Extract the (x, y) coordinate from the center of the cell holding the provided text.  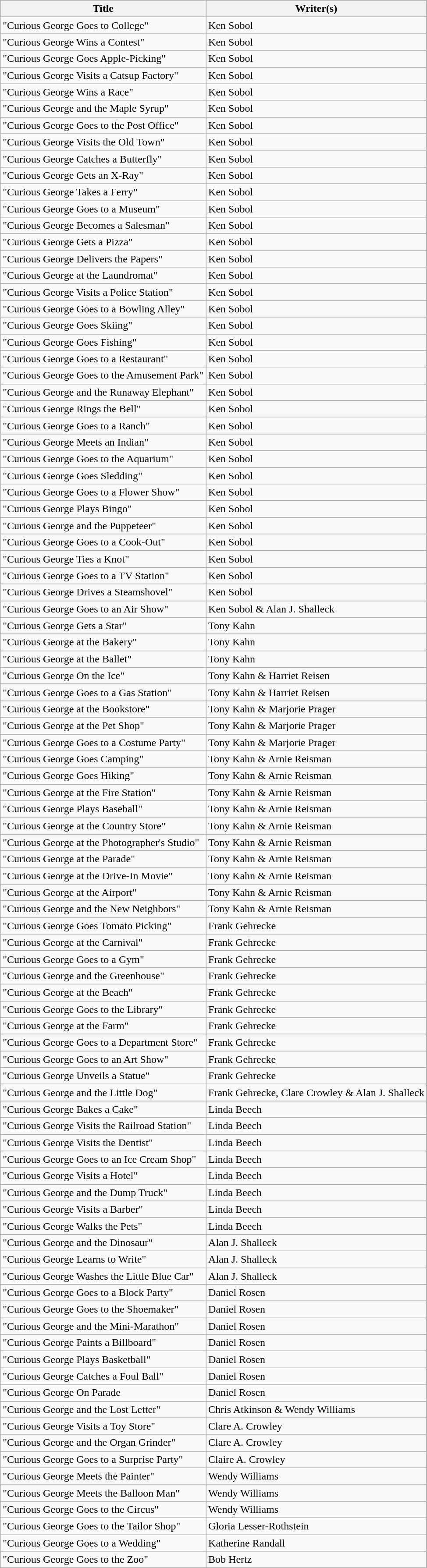
"Curious George at the Fire Station" (103, 793)
"Curious George Goes to a Costume Party" (103, 743)
"Curious George at the Parade" (103, 859)
"Curious George at the Beach" (103, 992)
"Curious George On the Ice" (103, 676)
"Curious George Gets a Star" (103, 626)
"Curious George at the Farm" (103, 1026)
Ken Sobol & Alan J. Shalleck (317, 609)
"Curious George Goes Skiing" (103, 326)
"Curious George Plays Bingo" (103, 509)
"Curious George Catches a Butterfly" (103, 159)
"Curious George Rings the Bell" (103, 409)
"Curious George Visits the Old Town" (103, 142)
"Curious George Goes to a Restaurant" (103, 359)
Gloria Lesser-Rothstein (317, 1526)
"Curious George Goes to a TV Station" (103, 576)
Title (103, 9)
"Curious George Goes Tomato Picking" (103, 926)
"Curious George Plays Baseball" (103, 809)
"Curious George Meets the Balloon Man" (103, 1493)
"Curious George Visits a Toy Store" (103, 1426)
"Curious George at the Photographer's Studio" (103, 842)
"Curious George Washes the Little Blue Car" (103, 1276)
"Curious George at the Ballet" (103, 659)
"Curious George Ties a Knot" (103, 559)
"Curious George Goes to an Art Show" (103, 1059)
"Curious George Visits a Catsup Factory" (103, 75)
"Curious George Goes to College" (103, 25)
"Curious George and the Runaway Elephant" (103, 392)
"Curious George Goes to a Surprise Party" (103, 1459)
"Curious George Drives a Steamshovel" (103, 592)
"Curious George Goes to a Gym" (103, 959)
"Curious George Goes to an Air Show" (103, 609)
"Curious George and the Dinosaur" (103, 1242)
"Curious George Wins a Contest" (103, 42)
"Curious George and the Organ Grinder" (103, 1443)
"Curious George at the Carnival" (103, 942)
"Curious George Goes to the Circus" (103, 1509)
"Curious George Catches a Foul Ball" (103, 1376)
"Curious George Goes to a Bowling Alley" (103, 309)
"Curious George at the Laundromat" (103, 276)
"Curious George at the Bookstore" (103, 709)
"Curious George Meets the Painter" (103, 1476)
"Curious George at the Drive-In Movie" (103, 876)
"Curious George Goes to a Flower Show" (103, 492)
"Curious George Goes Camping" (103, 759)
"Curious George Goes Fishing" (103, 342)
Writer(s) (317, 9)
"Curious George Goes to the Zoo" (103, 1560)
"Curious George Goes to an Ice Cream Shop" (103, 1159)
"Curious George Goes Apple-Picking" (103, 59)
"Curious George Goes Sledding" (103, 475)
"Curious George Goes to a Ranch" (103, 425)
"Curious George and the Mini-Marathon" (103, 1326)
"Curious George Delivers the Papers" (103, 259)
"Curious George Learns to Write" (103, 1259)
"Curious George and the Dump Truck" (103, 1193)
"Curious George Visits a Police Station" (103, 292)
"Curious George Unveils a Statue" (103, 1076)
"Curious George Becomes a Salesman" (103, 226)
"Curious George at the Pet Shop" (103, 726)
"Curious George Goes to the Amusement Park" (103, 375)
"Curious George Goes Hiking" (103, 776)
"Curious George at the Bakery" (103, 642)
Chris Atkinson & Wendy Williams (317, 1409)
"Curious George and the Little Dog" (103, 1093)
Katherine Randall (317, 1543)
"Curious George Goes to a Wedding" (103, 1543)
"Curious George Goes to the Shoemaker" (103, 1310)
"Curious George Walks the Pets" (103, 1226)
"Curious George Takes a Ferry" (103, 192)
Bob Hertz (317, 1560)
"Curious George Goes to a Department Store" (103, 1043)
"Curious George and the Maple Syrup" (103, 109)
"Curious George Bakes a Cake" (103, 1109)
"Curious George On Parade (103, 1393)
"Curious George Plays Basketball" (103, 1359)
Frank Gehrecke, Clare Crowley & Alan J. Shalleck (317, 1093)
"Curious George Goes to the Aquarium" (103, 459)
"Curious George Visits the Railroad Station" (103, 1126)
"Curious George and the New Neighbors" (103, 909)
"Curious George Goes to a Cook-Out" (103, 542)
"Curious George at the Country Store" (103, 826)
"Curious George Goes to a Museum" (103, 209)
"Curious George at the Airport" (103, 892)
"Curious George Visits a Barber" (103, 1209)
"Curious George and the Greenhouse" (103, 976)
"Curious George Visits a Hotel" (103, 1176)
"Curious George Visits the Dentist" (103, 1143)
"Curious George Paints a Billboard" (103, 1343)
"Curious George Gets an X-Ray" (103, 175)
"Curious George Goes to the Tailor Shop" (103, 1526)
Claire A. Crowley (317, 1459)
"Curious George Meets an Indian" (103, 442)
"Curious George Goes to a Gas Station" (103, 692)
"Curious George Gets a Pizza" (103, 242)
"Curious George Goes to the Library" (103, 1009)
"Curious George Goes to a Block Party" (103, 1293)
"Curious George and the Puppeteer" (103, 526)
"Curious George and the Lost Letter" (103, 1409)
"Curious George Goes to the Post Office" (103, 125)
"Curious George Wins a Race" (103, 92)
